Identify which cell holds the provided text, then report its (X, Y) central coordinate. 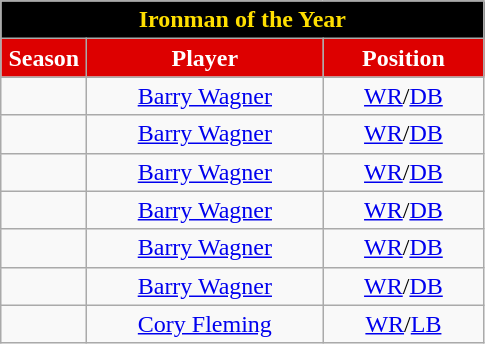
Ironman of the Year (242, 20)
Season (44, 58)
Cory Fleming (205, 324)
Player (205, 58)
WR/LB (404, 324)
Position (404, 58)
